Return (X, Y) of the center of cell containing provided text 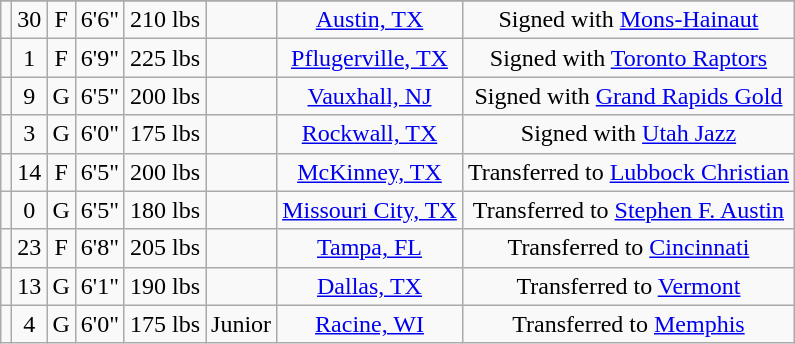
McKinney, TX (370, 172)
1 (30, 58)
225 lbs (164, 58)
Junior (242, 324)
13 (30, 286)
Dallas, TX (370, 286)
Transferred to Stephen F. Austin (628, 210)
Missouri City, TX (370, 210)
0 (30, 210)
3 (30, 134)
Rockwall, TX (370, 134)
Vauxhall, NJ (370, 96)
Racine, WI (370, 324)
6'1" (100, 286)
30 (30, 20)
Transferred to Memphis (628, 324)
9 (30, 96)
14 (30, 172)
Transferred to Vermont (628, 286)
Transferred to Lubbock Christian (628, 172)
210 lbs (164, 20)
Pflugerville, TX (370, 58)
6'9" (100, 58)
Transferred to Cincinnati (628, 248)
Signed with Toronto Raptors (628, 58)
180 lbs (164, 210)
6'8" (100, 248)
Tampa, FL (370, 248)
6'6" (100, 20)
Signed with Utah Jazz (628, 134)
4 (30, 324)
23 (30, 248)
Signed with Mons-Hainaut (628, 20)
205 lbs (164, 248)
Signed with Grand Rapids Gold (628, 96)
190 lbs (164, 286)
Austin, TX (370, 20)
